Detect which cell encompasses the target text, then output its (x, y) center coordinate. 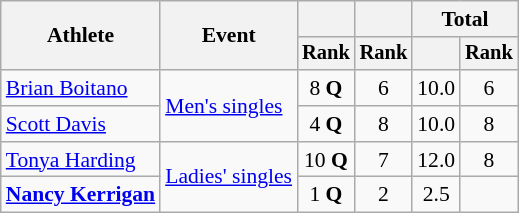
Scott Davis (80, 124)
2.5 (436, 195)
8 Q (326, 88)
2 (384, 195)
Event (228, 36)
7 (384, 160)
4 Q (326, 124)
1 Q (326, 195)
Ladies' singles (228, 178)
Men's singles (228, 106)
Tonya Harding (80, 160)
Athlete (80, 36)
Nancy Kerrigan (80, 195)
10 Q (326, 160)
12.0 (436, 160)
Brian Boitano (80, 88)
Total (464, 19)
